Scan for the cell matching the given text and deliver its (X, Y) coordinate at center. 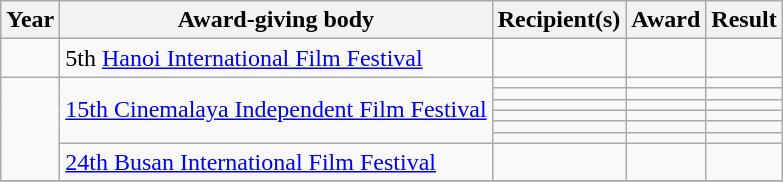
24th Busan International Film Festival (276, 162)
Result (744, 20)
Year (30, 20)
Award-giving body (276, 20)
5th Hanoi International Film Festival (276, 58)
15th Cinemalaya Independent Film Festival (276, 110)
Recipient(s) (559, 20)
Award (666, 20)
